Extract the (X, Y) coordinate from the center of the cell holding the provided text.  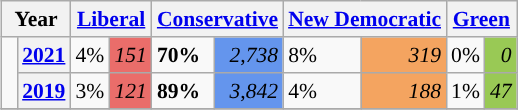
Year (36, 19)
121 (130, 91)
Liberal (110, 19)
319 (404, 55)
47 (501, 91)
2019 (44, 91)
188 (404, 91)
8% (322, 55)
2,738 (248, 55)
2021 (44, 55)
151 (130, 55)
New Democratic (364, 19)
1% (466, 91)
70% (183, 55)
0% (466, 55)
Conservative (218, 19)
0 (501, 55)
Green (482, 19)
3,842 (248, 91)
89% (183, 91)
3% (90, 91)
